Output the [x, y] coordinate of the center of the cell containing the given text.  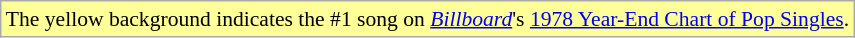
The yellow background indicates the #1 song on Billboard's 1978 Year-End Chart of Pop Singles. [428, 19]
